From the cell containing the given text, extract its center point as (x, y) coordinate. 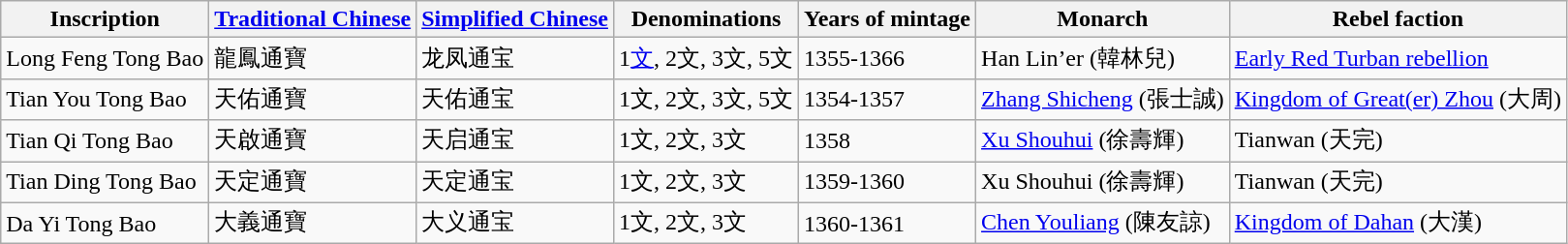
天佑通寶 (313, 99)
Years of mintage (887, 19)
Inscription (105, 19)
Denominations (705, 19)
Traditional Chinese (313, 19)
龍鳳通寶 (313, 58)
Han Lin’er (韓林兒) (1103, 58)
Tian Ding Tong Bao (105, 182)
Rebel faction (1398, 19)
1358 (887, 141)
1359-1360 (887, 182)
天定通宝 (515, 182)
Da Yi Tong Bao (105, 223)
大义通宝 (515, 223)
Tian You Tong Bao (105, 99)
大義通寶 (313, 223)
Monarch (1103, 19)
Kingdom of Dahan (大漢) (1398, 223)
Simplified Chinese (515, 19)
Long Feng Tong Bao (105, 58)
天启通宝 (515, 141)
龙凤通宝 (515, 58)
1355-1366 (887, 58)
天定通寶 (313, 182)
Chen Youliang (陳友諒) (1103, 223)
Zhang Shicheng (張士誠) (1103, 99)
Early Red Turban rebellion (1398, 58)
天啟通寶 (313, 141)
Tian Qi Tong Bao (105, 141)
1354-1357 (887, 99)
天佑通宝 (515, 99)
Kingdom of Great(er) Zhou (大周) (1398, 99)
1360-1361 (887, 223)
